Detect which cell encompasses the target text, then output its [x, y] center coordinate. 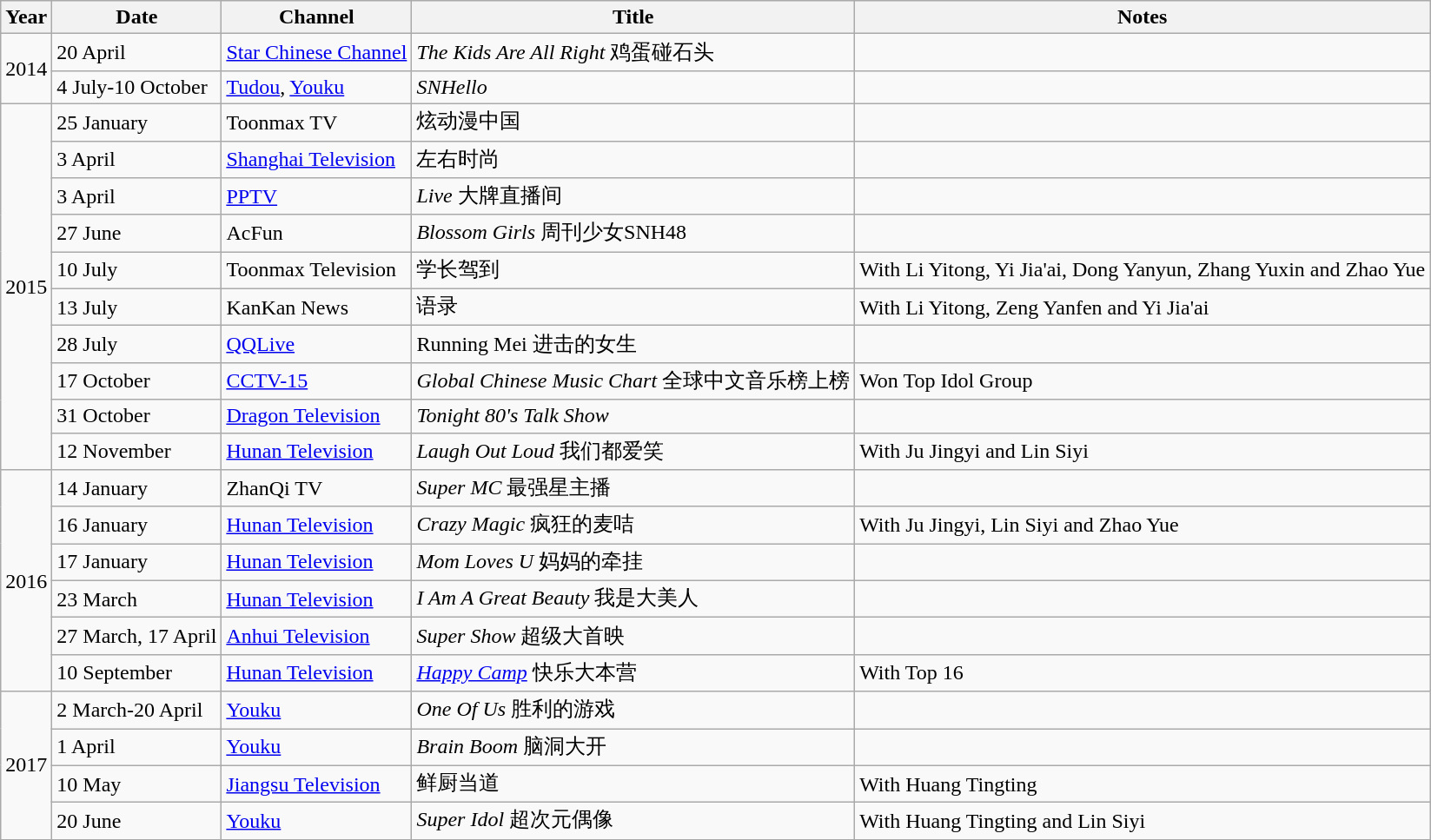
Global Chinese Music Chart 全球中文音乐榜上榜 [633, 380]
2015 [26, 287]
PPTV [316, 196]
1 April [137, 747]
17 January [137, 563]
Toonmax TV [316, 122]
One Of Us 胜利的游戏 [633, 711]
31 October [137, 416]
Brain Boom 脑洞大开 [633, 747]
Crazy Magic 疯狂的麦咭 [633, 525]
语录 [633, 308]
13 July [137, 308]
AcFun [316, 233]
23 March [137, 599]
KanKan News [316, 308]
2017 [26, 765]
鲜厨当道 [633, 784]
Year [26, 17]
4 July-10 October [137, 87]
Mom Loves U 妈妈的牵挂 [633, 563]
10 September [137, 672]
Running Mei 进击的女生 [633, 344]
Super Idol 超次元偶像 [633, 822]
Star Chinese Channel [316, 52]
Won Top Idol Group [1143, 380]
27 June [137, 233]
25 January [137, 122]
Date [137, 17]
10 July [137, 271]
With Huang Tingting [1143, 784]
Super MC 最强星主播 [633, 488]
With Li Yitong, Zeng Yanfen and Yi Jia'ai [1143, 308]
With Huang Tingting and Lin Siyi [1143, 822]
Toonmax Television [316, 271]
Tonight 80's Talk Show [633, 416]
14 January [137, 488]
SNHello [633, 87]
28 July [137, 344]
Blossom Girls 周刊少女SNH48 [633, 233]
Tudou, Youku [316, 87]
Super Show 超级大首映 [633, 636]
The Kids Are All Right 鸡蛋碰石头 [633, 52]
16 January [137, 525]
Anhui Television [316, 636]
QQLive [316, 344]
Channel [316, 17]
左右时尚 [633, 160]
Title [633, 17]
Jiangsu Television [316, 784]
CCTV-15 [316, 380]
With Ju Jingyi and Lin Siyi [1143, 452]
I Am A Great Beauty 我是大美人 [633, 599]
Shanghai Television [316, 160]
2 March-20 April [137, 711]
With Top 16 [1143, 672]
Dragon Television [316, 416]
Laugh Out Loud 我们都爱笑 [633, 452]
Live 大牌直播间 [633, 196]
ZhanQi TV [316, 488]
10 May [137, 784]
With Li Yitong, Yi Jia'ai, Dong Yanyun, Zhang Yuxin and Zhao Yue [1143, 271]
12 November [137, 452]
学长驾到 [633, 271]
17 October [137, 380]
2014 [26, 69]
20 April [137, 52]
With Ju Jingyi, Lin Siyi and Zhao Yue [1143, 525]
27 March, 17 April [137, 636]
Happy Camp 快乐大本营 [633, 672]
Notes [1143, 17]
20 June [137, 822]
炫动漫中国 [633, 122]
2016 [26, 580]
